Find where the given text appears and provide that cell's center as [X, Y] coordinate. 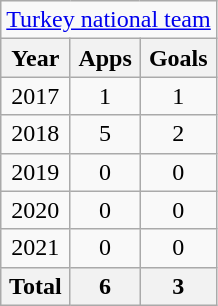
6 [105, 286]
2018 [36, 134]
5 [105, 134]
2019 [36, 172]
3 [178, 286]
Year [36, 58]
2017 [36, 96]
2 [178, 134]
Goals [178, 58]
Total [36, 286]
2021 [36, 248]
Turkey national team [108, 20]
Apps [105, 58]
2020 [36, 210]
